Return (x, y) of the center of cell containing provided text 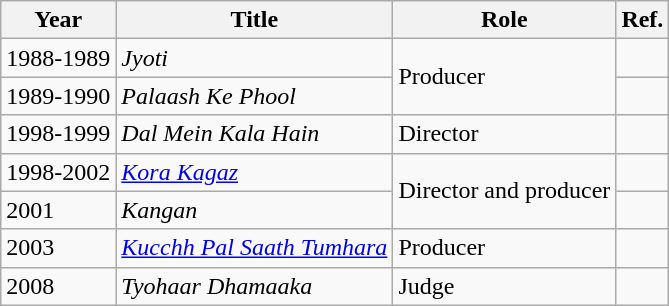
Jyoti (254, 58)
Kora Kagaz (254, 172)
Judge (504, 286)
Role (504, 20)
2001 (58, 210)
1988-1989 (58, 58)
1998-2002 (58, 172)
Title (254, 20)
1989-1990 (58, 96)
2008 (58, 286)
Ref. (642, 20)
1998-1999 (58, 134)
Dal Mein Kala Hain (254, 134)
2003 (58, 248)
Year (58, 20)
Tyohaar Dhamaaka (254, 286)
Palaash Ke Phool (254, 96)
Director (504, 134)
Director and producer (504, 191)
Kucchh Pal Saath Tumhara (254, 248)
Kangan (254, 210)
